Pinpoint the cell where the given text exists, returning its [x, y] midpoint coordinate. 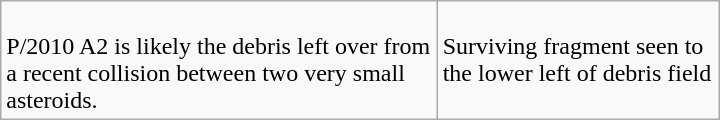
Surviving fragment seen to the lower left of debris field [578, 60]
P/2010 A2 is likely the debris left over from a recent collision between two very small asteroids. [219, 60]
